From the cell containing the given text, extract its center point as (x, y) coordinate. 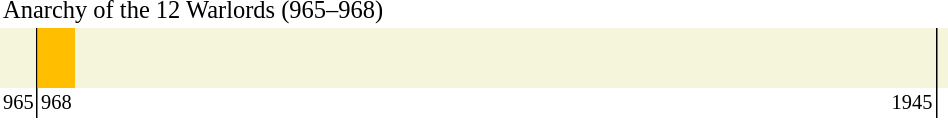
1945 (506, 103)
968 (56, 103)
965 (19, 103)
